Scan for the cell matching the given text and deliver its [X, Y] coordinate at center. 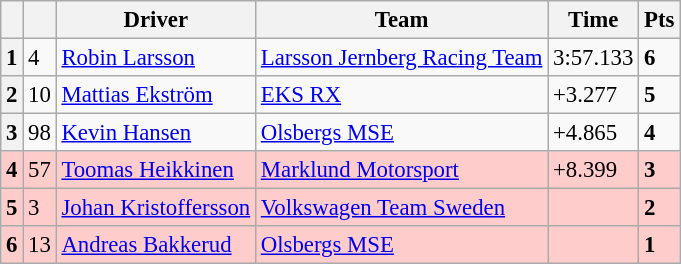
+3.277 [594, 95]
Kevin Hansen [156, 133]
Pts [660, 20]
Toomas Heikkinen [156, 170]
98 [40, 133]
13 [40, 245]
Andreas Bakkerud [156, 245]
Johan Kristoffersson [156, 208]
+4.865 [594, 133]
57 [40, 170]
Mattias Ekström [156, 95]
Driver [156, 20]
10 [40, 95]
Team [401, 20]
+8.399 [594, 170]
Marklund Motorsport [401, 170]
Robin Larsson [156, 58]
Larsson Jernberg Racing Team [401, 58]
3:57.133 [594, 58]
EKS RX [401, 95]
Volkswagen Team Sweden [401, 208]
Time [594, 20]
